Scan for the cell matching the given text and deliver its [X, Y] coordinate at center. 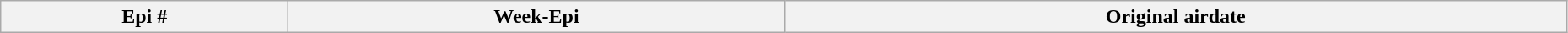
Epi # [145, 17]
Original airdate [1176, 17]
Week-Epi [536, 17]
